Scan for the cell matching the given text and deliver its [X, Y] coordinate at center. 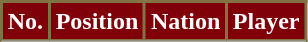
Player [266, 22]
Nation [186, 22]
Position [96, 22]
No. [26, 22]
